Extract the [x, y] coordinate from the center of the cell holding the provided text.  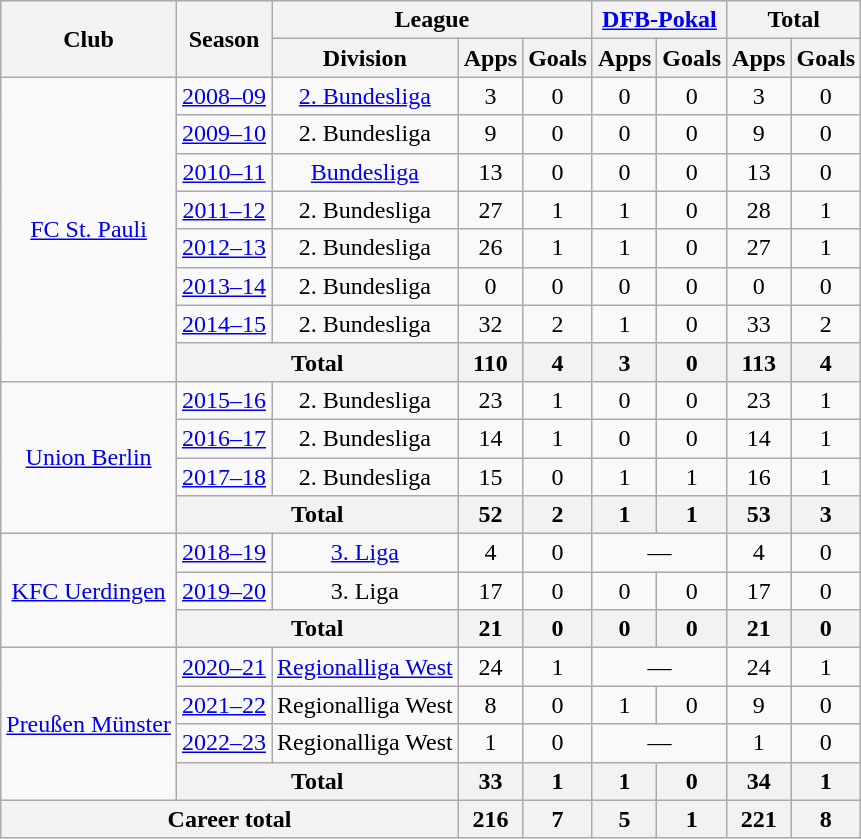
2021–22 [224, 705]
113 [759, 362]
2017–18 [224, 477]
Division [366, 58]
Union Berlin [89, 457]
2009–10 [224, 134]
Bundesliga [366, 172]
League [432, 20]
Season [224, 39]
32 [490, 324]
16 [759, 477]
53 [759, 515]
2016–17 [224, 438]
52 [490, 515]
216 [490, 819]
Club [89, 39]
110 [490, 362]
5 [624, 819]
2012–13 [224, 248]
2010–11 [224, 172]
2020–21 [224, 667]
26 [490, 248]
2011–12 [224, 210]
34 [759, 781]
2019–20 [224, 591]
28 [759, 210]
2018–19 [224, 553]
Career total [230, 819]
2022–23 [224, 743]
FC St. Pauli [89, 229]
2014–15 [224, 324]
DFB-Pokal [659, 20]
2015–16 [224, 400]
15 [490, 477]
2013–14 [224, 286]
2008–09 [224, 96]
Preußen Münster [89, 724]
7 [558, 819]
KFC Uerdingen [89, 591]
221 [759, 819]
